Find where the given text appears and provide that cell's center as [x, y] coordinate. 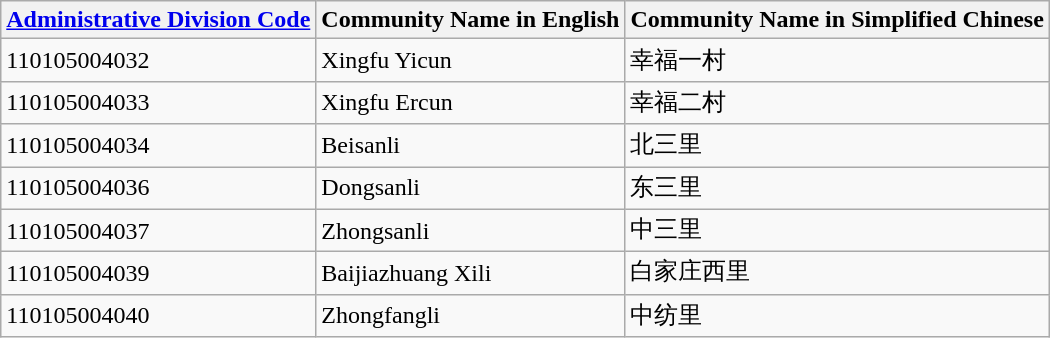
110105004036 [158, 188]
幸福二村 [837, 102]
110105004032 [158, 60]
110105004033 [158, 102]
110105004039 [158, 274]
Xingfu Ercun [470, 102]
东三里 [837, 188]
110105004037 [158, 230]
Baijiazhuang Xili [470, 274]
110105004040 [158, 316]
Zhongsanli [470, 230]
白家庄西里 [837, 274]
Zhongfangli [470, 316]
Community Name in Simplified Chinese [837, 20]
Administrative Division Code [158, 20]
Community Name in English [470, 20]
幸福一村 [837, 60]
中三里 [837, 230]
北三里 [837, 146]
Dongsanli [470, 188]
110105004034 [158, 146]
Xingfu Yicun [470, 60]
Beisanli [470, 146]
中纺里 [837, 316]
